Capture the cell that displays the provided text and extract its [X, Y] central coordinate. 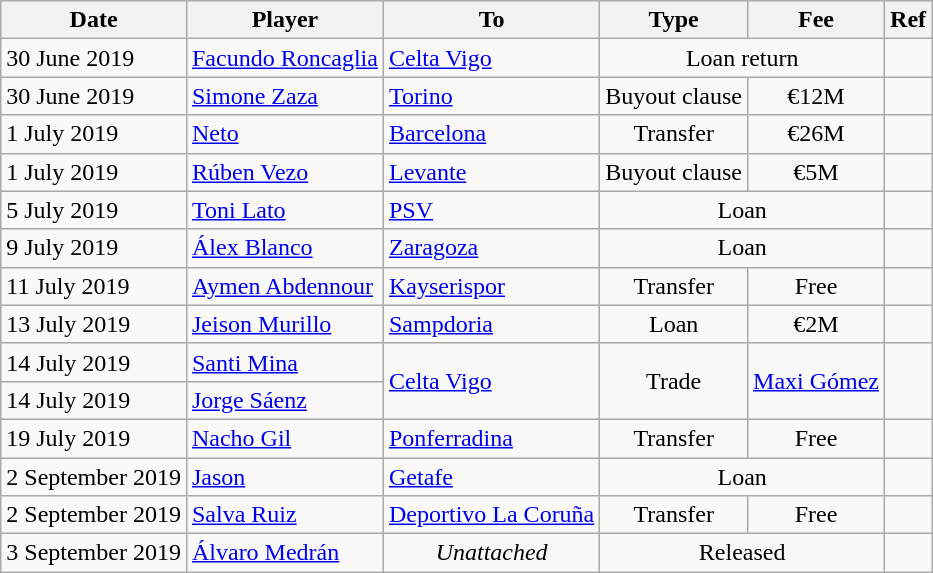
Date [94, 20]
€26M [816, 134]
Neto [284, 134]
Loan return [742, 58]
Salva Ruiz [284, 515]
Maxi Gómez [816, 381]
Trade [674, 381]
Santi Mina [284, 362]
11 July 2019 [94, 286]
Aymen Abdennour [284, 286]
Torino [491, 96]
Sampdoria [491, 324]
€5M [816, 172]
Jason [284, 477]
3 September 2019 [94, 553]
PSV [491, 210]
Álvaro Medrán [284, 553]
Barcelona [491, 134]
Kayserispor [491, 286]
To [491, 20]
Levante [491, 172]
Simone Zaza [284, 96]
Jorge Sáenz [284, 400]
Player [284, 20]
Nacho Gil [284, 438]
Fee [816, 20]
Álex Blanco [284, 248]
Toni Lato [284, 210]
5 July 2019 [94, 210]
€2M [816, 324]
Deportivo La Coruña [491, 515]
Released [742, 553]
Type [674, 20]
Unattached [491, 553]
Ref [908, 20]
Ponferradina [491, 438]
19 July 2019 [94, 438]
Jeison Murillo [284, 324]
9 July 2019 [94, 248]
Zaragoza [491, 248]
Getafe [491, 477]
€12M [816, 96]
Facundo Roncaglia [284, 58]
Rúben Vezo [284, 172]
13 July 2019 [94, 324]
